Capture the cell that displays the provided text and extract its (X, Y) central coordinate. 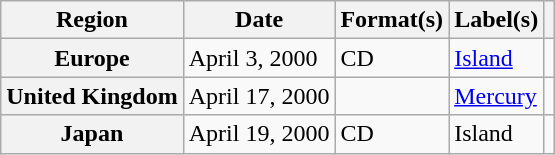
Date (259, 20)
Label(s) (496, 20)
Mercury (496, 96)
April 19, 2000 (259, 134)
April 17, 2000 (259, 96)
Format(s) (392, 20)
United Kingdom (92, 96)
Europe (92, 58)
Japan (92, 134)
April 3, 2000 (259, 58)
Region (92, 20)
